Find where the given text appears and provide that cell's center as [X, Y] coordinate. 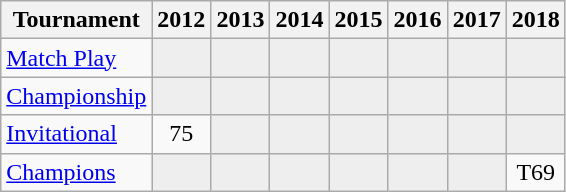
Champions [76, 172]
Match Play [76, 58]
Championship [76, 96]
75 [182, 134]
Tournament [76, 20]
2018 [536, 20]
2013 [240, 20]
2016 [418, 20]
2015 [358, 20]
2012 [182, 20]
2014 [300, 20]
Invitational [76, 134]
2017 [476, 20]
T69 [536, 172]
